Return the [x, y] coordinate for the center point of the cell that contains the specified text.  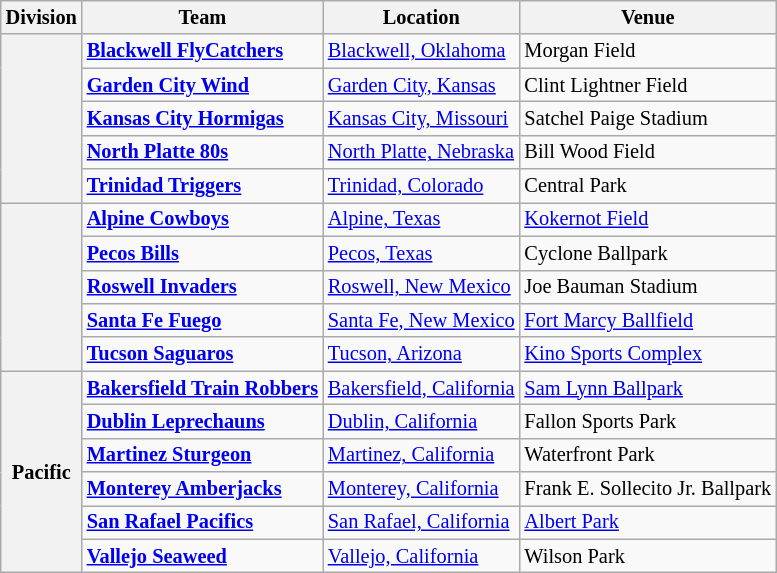
North Platte 80s [202, 152]
Bakersfield Train Robbers [202, 388]
Albert Park [648, 522]
Vallejo, California [422, 556]
Trinidad Triggers [202, 186]
Cyclone Ballpark [648, 253]
Alpine, Texas [422, 219]
Trinidad, Colorado [422, 186]
Blackwell, Oklahoma [422, 51]
Kokernot Field [648, 219]
Bakersfield, California [422, 388]
Pecos Bills [202, 253]
Roswell Invaders [202, 287]
North Platte, Nebraska [422, 152]
Santa Fe, New Mexico [422, 320]
Garden City, Kansas [422, 85]
Clint Lightner Field [648, 85]
Frank E. Sollecito Jr. Ballpark [648, 489]
Venue [648, 17]
San Rafael Pacifics [202, 522]
Kansas City, Missouri [422, 118]
Pacific [42, 472]
Pecos, Texas [422, 253]
Wilson Park [648, 556]
Santa Fe Fuego [202, 320]
Vallejo Seaweed [202, 556]
Morgan Field [648, 51]
Satchel Paige Stadium [648, 118]
Team [202, 17]
Joe Bauman Stadium [648, 287]
Martinez Sturgeon [202, 455]
Garden City Wind [202, 85]
Roswell, New Mexico [422, 287]
Dublin Leprechauns [202, 421]
Division [42, 17]
Monterey, California [422, 489]
Tucson Saguaros [202, 354]
San Rafael, California [422, 522]
Location [422, 17]
Fort Marcy Ballfield [648, 320]
Central Park [648, 186]
Fallon Sports Park [648, 421]
Blackwell FlyCatchers [202, 51]
Kino Sports Complex [648, 354]
Bill Wood Field [648, 152]
Kansas City Hormigas [202, 118]
Waterfront Park [648, 455]
Sam Lynn Ballpark [648, 388]
Martinez, California [422, 455]
Monterey Amberjacks [202, 489]
Dublin, California [422, 421]
Alpine Cowboys [202, 219]
Tucson, Arizona [422, 354]
